Provide the (x, y) coordinate of the cell's center where the given text is located.  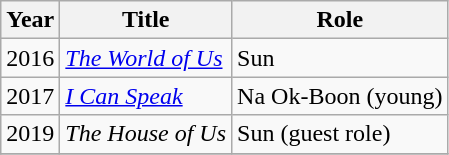
I Can Speak (146, 96)
Title (146, 20)
The House of Us (146, 134)
Role (340, 20)
Sun (340, 58)
2017 (30, 96)
Na Ok-Boon (young) (340, 96)
Year (30, 20)
The World of Us (146, 58)
2016 (30, 58)
Sun (guest role) (340, 134)
2019 (30, 134)
